Determine the (x, y) coordinate at the center of the cell enclosing the given text.  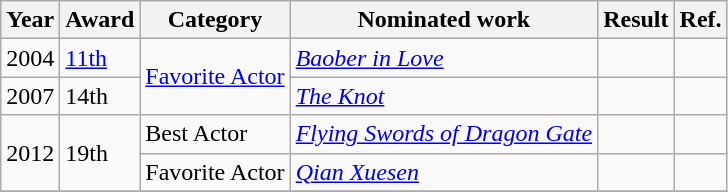
Category (215, 20)
Result (636, 20)
Flying Swords of Dragon Gate (444, 134)
Qian Xuesen (444, 172)
19th (100, 153)
Ref. (700, 20)
2004 (30, 58)
Best Actor (215, 134)
14th (100, 96)
Award (100, 20)
11th (100, 58)
Baober in Love (444, 58)
2007 (30, 96)
Year (30, 20)
The Knot (444, 96)
Nominated work (444, 20)
2012 (30, 153)
